Determine the [X, Y] coordinate at the center of the cell enclosing the given text.  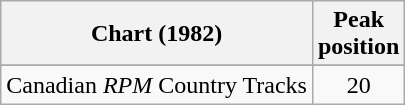
Canadian RPM Country Tracks [157, 85]
Peakposition [358, 34]
20 [358, 85]
Chart (1982) [157, 34]
